Detect which cell encompasses the target text, then output its [X, Y] center coordinate. 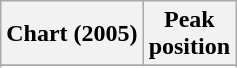
Peak position [189, 34]
Chart (2005) [72, 34]
